Pinpoint the cell where the given text exists, returning its [X, Y] midpoint coordinate. 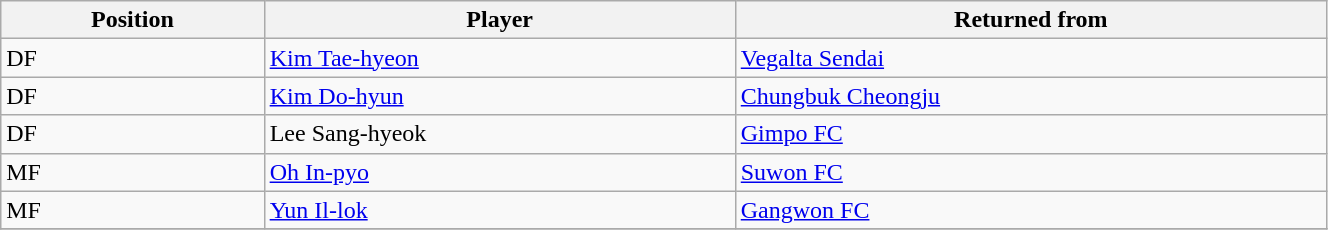
Kim Tae-hyeon [500, 58]
Vegalta Sendai [1030, 58]
Player [500, 20]
Returned from [1030, 20]
Gangwon FC [1030, 210]
Kim Do-hyun [500, 96]
Position [132, 20]
Chungbuk Cheongju [1030, 96]
Oh In-pyo [500, 172]
Yun Il-lok [500, 210]
Suwon FC [1030, 172]
Gimpo FC [1030, 134]
Lee Sang-hyeok [500, 134]
